Find where the given text appears and provide that cell's center as (x, y) coordinate. 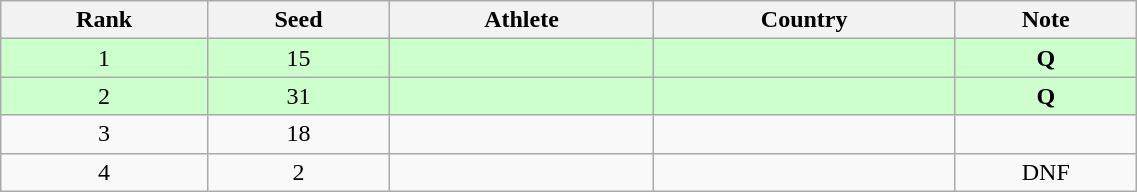
1 (104, 58)
Country (804, 20)
4 (104, 172)
Athlete (521, 20)
3 (104, 134)
31 (298, 96)
Rank (104, 20)
DNF (1046, 172)
18 (298, 134)
Note (1046, 20)
15 (298, 58)
Seed (298, 20)
